Output the (x, y) coordinate of the center of the cell containing the given text.  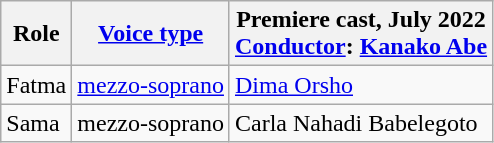
Premiere cast, July 2022Conductor: Kanako Abe (360, 34)
Voice type (151, 34)
Dima Orsho (360, 85)
Sama (36, 123)
Fatma (36, 85)
Carla Nahadi Babelegoto (360, 123)
Role (36, 34)
